Scan for the cell matching the given text and deliver its [x, y] coordinate at center. 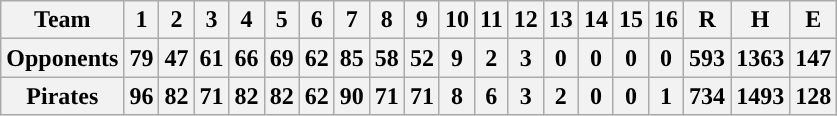
14 [596, 20]
1363 [760, 58]
58 [386, 58]
69 [282, 58]
90 [352, 96]
734 [708, 96]
13 [560, 20]
Opponents [62, 58]
96 [142, 96]
7 [352, 20]
61 [212, 58]
5 [282, 20]
H [760, 20]
147 [814, 58]
15 [630, 20]
79 [142, 58]
R [708, 20]
593 [708, 58]
Pirates [62, 96]
128 [814, 96]
10 [456, 20]
E [814, 20]
85 [352, 58]
Team [62, 20]
4 [246, 20]
12 [526, 20]
11 [491, 20]
66 [246, 58]
47 [176, 58]
52 [422, 58]
16 [666, 20]
1493 [760, 96]
